Scan for the cell matching the given text and deliver its (x, y) coordinate at center. 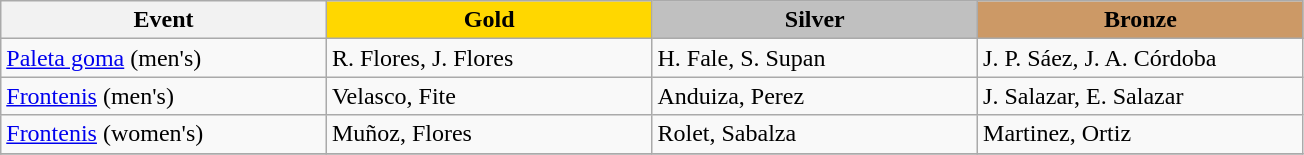
R. Flores, J. Flores (489, 58)
Rolet, Sabalza (815, 134)
Event (164, 20)
J. P. Sáez, J. A. Córdoba (1141, 58)
H. Fale, S. Supan (815, 58)
Gold (489, 20)
Frontenis (women's) (164, 134)
Silver (815, 20)
Anduiza, Perez (815, 96)
Velasco, Fite (489, 96)
Frontenis (men's) (164, 96)
Muñoz, Flores (489, 134)
Paleta goma (men's) (164, 58)
J. Salazar, E. Salazar (1141, 96)
Bronze (1141, 20)
Martinez, Ortiz (1141, 134)
